Return the [x, y] coordinate for the center point of the cell that contains the specified text.  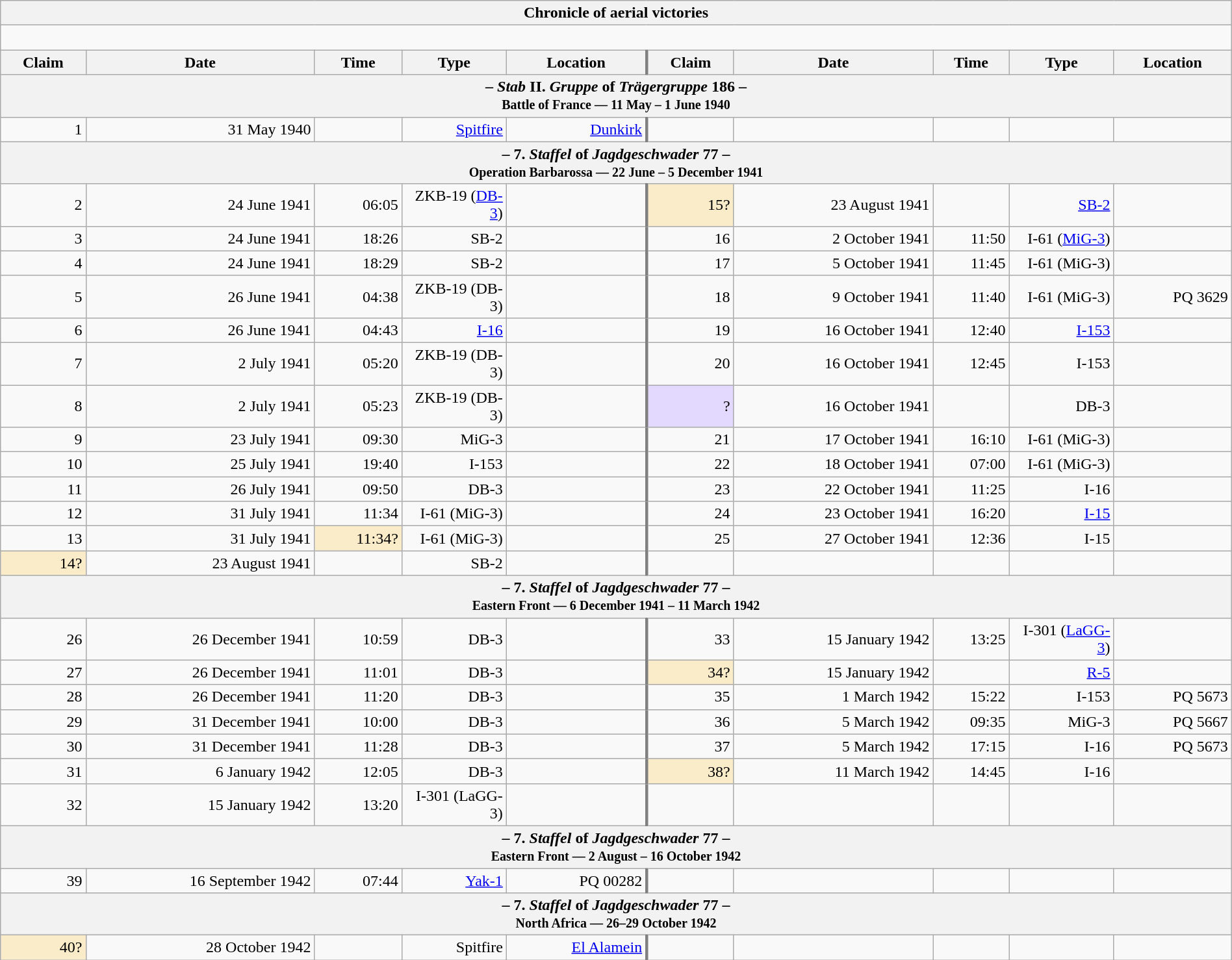
5 [43, 296]
11:50 [971, 238]
4 [43, 263]
06:05 [358, 205]
25 [690, 538]
10:00 [358, 722]
Chronicle of aerial victories [616, 13]
5 October 1941 [833, 263]
40? [43, 948]
05:23 [358, 405]
– 7. Staffel of Jagdgeschwader 77 –Eastern Front — 2 August – 16 October 1942 [616, 847]
1 [43, 129]
37 [690, 746]
38? [690, 771]
– Stab II. Gruppe of Trägergruppe 186 –Battle of France — 11 May – 1 June 1940 [616, 96]
34? [690, 672]
27 October 1941 [833, 538]
09:35 [971, 722]
28 October 1942 [200, 948]
04:38 [358, 296]
9 [43, 440]
32 [43, 804]
2 [43, 205]
6 January 1942 [200, 771]
12:45 [971, 364]
11:01 [358, 672]
11 [43, 489]
15:22 [971, 697]
18:29 [358, 263]
20 [690, 364]
26 July 1941 [200, 489]
7 [43, 364]
PQ 5667 [1172, 722]
19:40 [358, 464]
12:05 [358, 771]
12:36 [971, 538]
22 October 1941 [833, 489]
28 [43, 697]
1 March 1942 [833, 697]
21 [690, 440]
9 October 1941 [833, 296]
35 [690, 697]
14:45 [971, 771]
– 7. Staffel of Jagdgeschwader 77 –Eastern Front — 6 December 1941 – 11 March 1942 [616, 596]
17 October 1941 [833, 440]
07:44 [358, 880]
R-5 [1062, 672]
3 [43, 238]
El Alamein [576, 948]
17 [690, 263]
12 [43, 514]
22 [690, 464]
11 March 1942 [833, 771]
27 [43, 672]
13:20 [358, 804]
10 [43, 464]
11:34 [358, 514]
11:34? [358, 538]
18 [690, 296]
25 July 1941 [200, 464]
16 September 1942 [200, 880]
07:00 [971, 464]
11:40 [971, 296]
15? [690, 205]
26 [43, 639]
2 October 1941 [833, 238]
13:25 [971, 639]
23 July 1941 [200, 440]
– 7. Staffel of Jagdgeschwader 77 –North Africa — 26–29 October 1942 [616, 915]
PQ 3629 [1172, 296]
6 [43, 330]
04:43 [358, 330]
39 [43, 880]
09:50 [358, 489]
23 [690, 489]
29 [43, 722]
8 [43, 405]
31 [43, 771]
11:25 [971, 489]
05:20 [358, 364]
16:20 [971, 514]
11:28 [358, 746]
– 7. Staffel of Jagdgeschwader 77 –Operation Barbarossa — 22 June – 5 December 1941 [616, 162]
31 May 1940 [200, 129]
17:15 [971, 746]
13 [43, 538]
36 [690, 722]
23 October 1941 [833, 514]
Yak-1 [454, 880]
33 [690, 639]
12:40 [971, 330]
10:59 [358, 639]
11:45 [971, 263]
18 October 1941 [833, 464]
11:20 [358, 697]
PQ 00282 [576, 880]
? [690, 405]
19 [690, 330]
30 [43, 746]
Dunkirk [576, 129]
09:30 [358, 440]
24 [690, 514]
16:10 [971, 440]
14? [43, 563]
18:26 [358, 238]
16 [690, 238]
